Locate the cell with the specified text and output its [x, y] center coordinate. 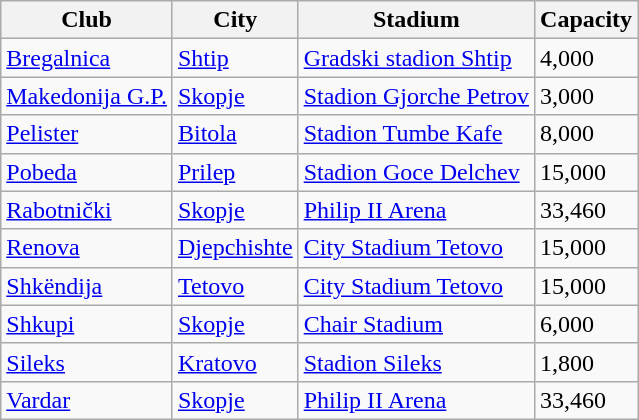
Renova [87, 248]
1,800 [586, 362]
Shkëndija [87, 286]
Club [87, 20]
8,000 [586, 134]
Bitola [235, 134]
Stadion Gjorche Petrov [416, 96]
Sileks [87, 362]
6,000 [586, 324]
Djepchishte [235, 248]
Capacity [586, 20]
Rabotnički [87, 210]
4,000 [586, 58]
Shkupi [87, 324]
3,000 [586, 96]
Stadium [416, 20]
Tetovo [235, 286]
Stadion Goce Delchev [416, 172]
Stadion Tumbe Kafe [416, 134]
Stadion Sileks [416, 362]
City [235, 20]
Makedonija G.P. [87, 96]
Pobeda [87, 172]
Prilep [235, 172]
Chair Stadium [416, 324]
Kratovo [235, 362]
Vardar [87, 400]
Shtip [235, 58]
Gradski stadion Shtip [416, 58]
Bregalnica [87, 58]
Pelister [87, 134]
